Detect which cell encompasses the target text, then output its (x, y) center coordinate. 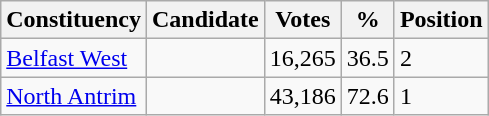
1 (441, 96)
43,186 (302, 96)
Position (441, 20)
% (368, 20)
16,265 (302, 58)
North Antrim (74, 96)
72.6 (368, 96)
Candidate (205, 20)
2 (441, 58)
Belfast West (74, 58)
36.5 (368, 58)
Votes (302, 20)
Constituency (74, 20)
